Detect which cell encompasses the target text, then output its (X, Y) center coordinate. 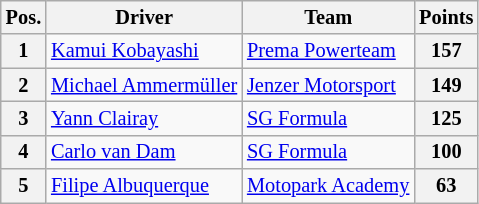
Pos. (24, 17)
Filipe Albuquerque (144, 186)
Yann Clairay (144, 118)
1 (24, 51)
Kamui Kobayashi (144, 51)
Motopark Academy (328, 186)
Team (328, 17)
Points (446, 17)
Carlo van Dam (144, 152)
3 (24, 118)
5 (24, 186)
100 (446, 152)
Driver (144, 17)
Michael Ammermüller (144, 85)
Prema Powerteam (328, 51)
63 (446, 186)
2 (24, 85)
125 (446, 118)
157 (446, 51)
149 (446, 85)
Jenzer Motorsport (328, 85)
4 (24, 152)
